Return the (X, Y) coordinate for the center point of the cell that contains the specified text.  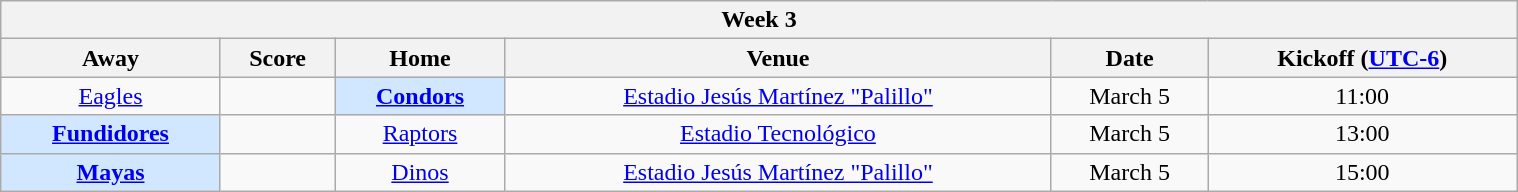
Date (1129, 58)
Venue (778, 58)
15:00 (1362, 172)
Raptors (420, 134)
Kickoff (UTC-6) (1362, 58)
Eagles (110, 96)
Score (278, 58)
Dinos (420, 172)
Fundidores (110, 134)
Away (110, 58)
Week 3 (758, 20)
Condors (420, 96)
Mayas (110, 172)
13:00 (1362, 134)
Home (420, 58)
11:00 (1362, 96)
Estadio Tecnológico (778, 134)
